Pinpoint the cell where the given text exists, returning its (x, y) midpoint coordinate. 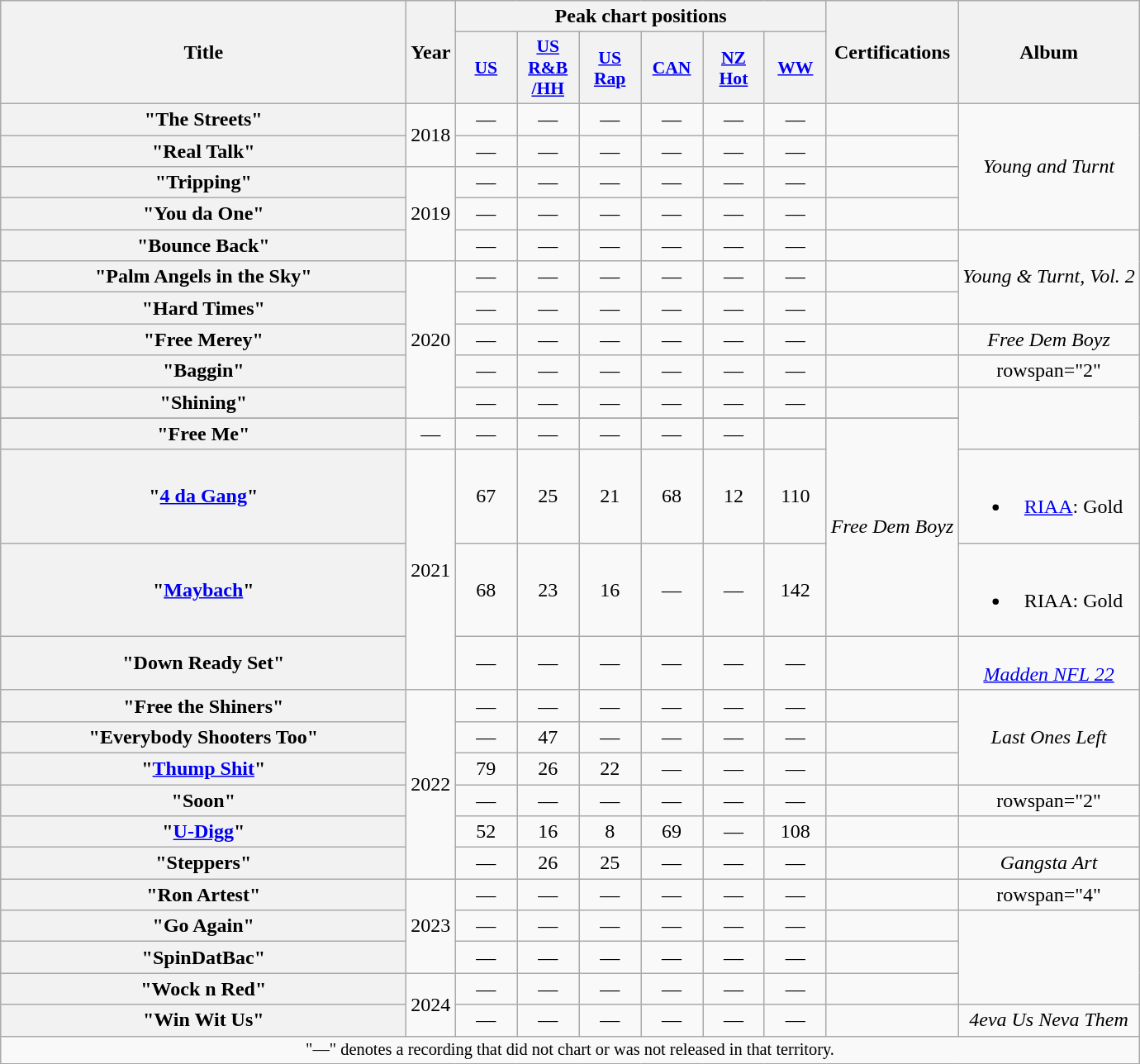
4eva Us Neva Them (1049, 1020)
Madden NFL 22 (1049, 663)
"The Streets" (203, 119)
"Shining" (203, 402)
2022 (431, 784)
Gangsta Art (1049, 863)
"Win Wit Us" (203, 1020)
22 (610, 768)
"Thump Shit" (203, 768)
67 (486, 496)
Last Ones Left (1049, 737)
"Free Merey" (203, 340)
"Soon" (203, 800)
"Free Me" (203, 434)
12 (734, 496)
USR&B/HH (549, 68)
2024 (431, 1005)
2018 (431, 135)
"Ron Artest" (203, 895)
"Real Talk" (203, 151)
Certifications (892, 53)
WW (795, 68)
Young and Turnt (1049, 166)
21 (610, 496)
NZHot (734, 68)
CAN (672, 68)
2020 (431, 340)
110 (795, 496)
"Maybach" (203, 590)
108 (795, 832)
"Bounce Back" (203, 245)
79 (486, 768)
142 (795, 590)
"Palm Angels in the Sky" (203, 277)
8 (610, 832)
"You da One" (203, 214)
"SpinDatBac" (203, 957)
Album (1049, 53)
52 (486, 832)
"Wock n Red" (203, 989)
47 (549, 737)
"Down Ready Set" (203, 663)
"Everybody Shooters Too" (203, 737)
"Baggin" (203, 371)
"U-Digg" (203, 832)
Peak chart positions (641, 17)
rowspan="4" (1049, 895)
Title (203, 53)
2019 (431, 214)
"Steppers" (203, 863)
2021 (431, 570)
"Tripping" (203, 183)
"Go Again" (203, 926)
"—" denotes a recording that did not chart or was not released in that territory. (570, 1050)
US (486, 68)
Year (431, 53)
"4 da Gang" (203, 496)
"Free the Shiners" (203, 705)
69 (672, 832)
2023 (431, 926)
"Hard Times" (203, 308)
USRap (610, 68)
23 (549, 590)
Young & Turnt, Vol. 2 (1049, 277)
